Find where the given text appears and provide that cell's center as [X, Y] coordinate. 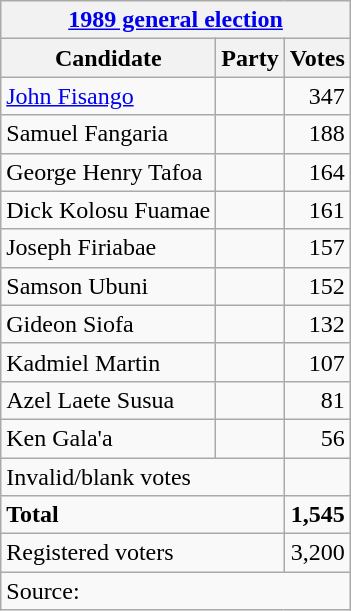
Dick Kolosu Fuamae [108, 210]
John Fisango [108, 96]
188 [317, 134]
56 [317, 438]
Joseph Firiabae [108, 248]
Ken Gala'a [108, 438]
132 [317, 324]
107 [317, 362]
81 [317, 400]
Votes [317, 58]
Gideon Siofa [108, 324]
347 [317, 96]
Party [250, 58]
Source: [176, 591]
1,545 [317, 515]
3,200 [317, 553]
Samuel Fangaria [108, 134]
1989 general election [176, 20]
Azel Laete Susua [108, 400]
Invalid/blank votes [142, 477]
Registered voters [142, 553]
George Henry Tafoa [108, 172]
161 [317, 210]
152 [317, 286]
Candidate [108, 58]
Kadmiel Martin [108, 362]
Total [142, 515]
157 [317, 248]
Samson Ubuni [108, 286]
164 [317, 172]
